Identify which cell holds the provided text, then report its [x, y] central coordinate. 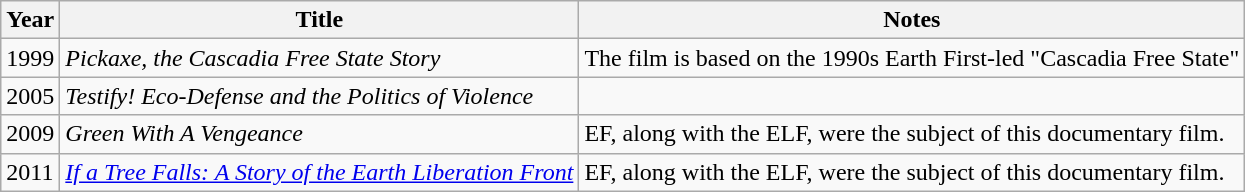
Notes [912, 20]
Pickaxe, the Cascadia Free State Story [320, 58]
1999 [30, 58]
Testify! Eco-Defense and the Politics of Violence [320, 96]
2005 [30, 96]
The film is based on the 1990s Earth First-led "Cascadia Free State" [912, 58]
If a Tree Falls: A Story of the Earth Liberation Front [320, 172]
2011 [30, 172]
Year [30, 20]
Green With A Vengeance [320, 134]
Title [320, 20]
2009 [30, 134]
